Pinpoint the cell where the given text exists, returning its (x, y) midpoint coordinate. 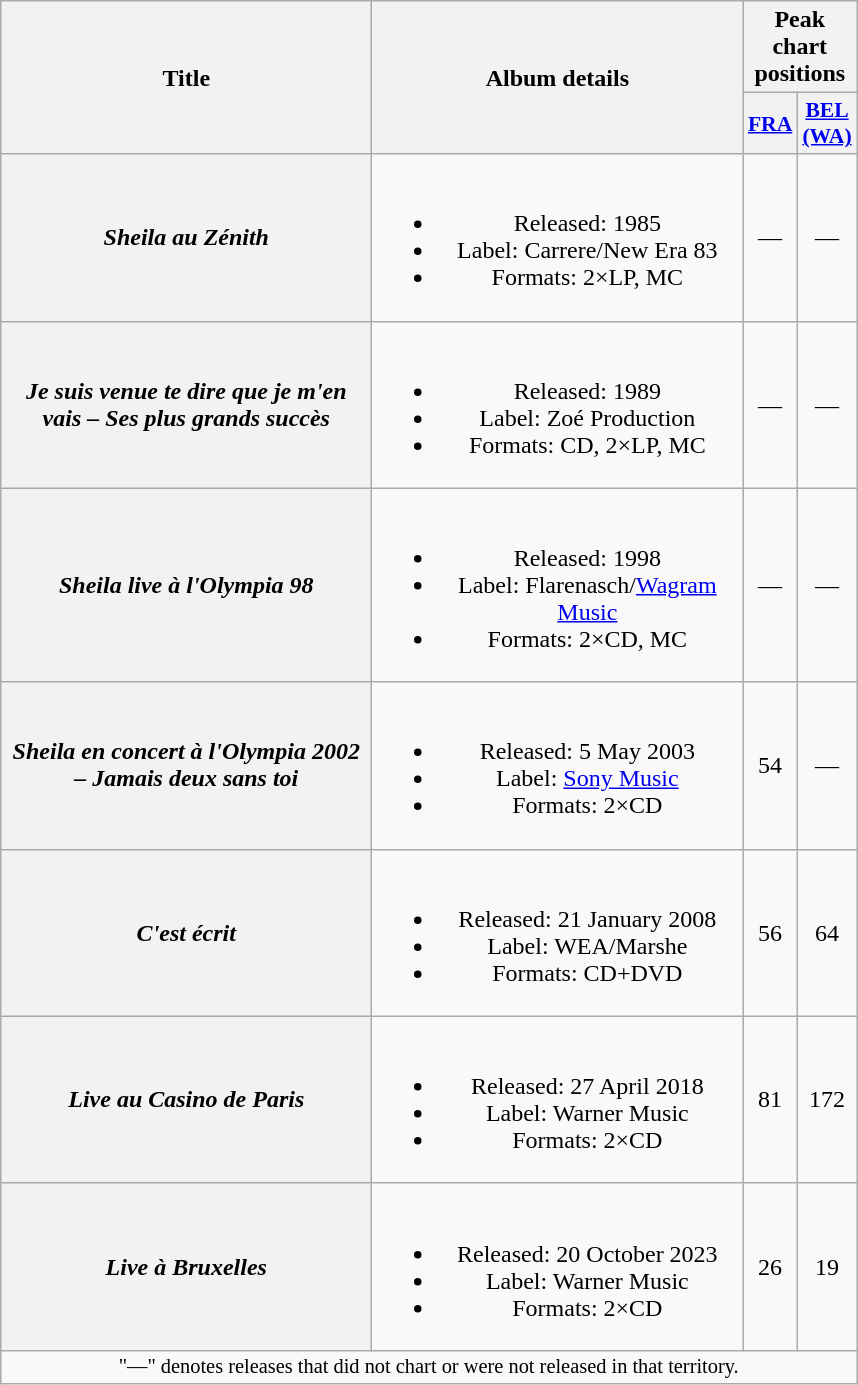
Released: 27 April 2018Label: Warner MusicFormats: 2×CD (558, 1100)
56 (770, 932)
Live au Casino de Paris (186, 1100)
Sheila au Zénith (186, 238)
Sheila live à l'Olympia 98 (186, 585)
64 (826, 932)
Released: 20 October 2023Label: Warner MusicFormats: 2×CD (558, 1266)
FRA (770, 124)
Released: 1998Label: Flarenasch/Wagram MusicFormats: 2×CD, MC (558, 585)
Sheila en concert à l'Olympia 2002 – Jamais deux sans toi (186, 766)
Released: 1985Label: Carrere/New Era 83Formats: 2×LP, MC (558, 238)
81 (770, 1100)
Album details (558, 78)
Title (186, 78)
26 (770, 1266)
54 (770, 766)
Live à Bruxelles (186, 1266)
Released: 1989Label: Zoé ProductionFormats: CD, 2×LP, MC (558, 404)
BEL (WA) (826, 124)
172 (826, 1100)
"—" denotes releases that did not chart or were not released in that territory. (429, 1367)
Released: 5 May 2003Label: Sony MusicFormats: 2×CD (558, 766)
19 (826, 1266)
Peak chart positions (800, 47)
Je suis venue te dire que je m'en vais – Ses plus grands succès (186, 404)
C'est écrit (186, 932)
Released: 21 January 2008Label: WEA/MarsheFormats: CD+DVD (558, 932)
